Extract the [X, Y] coordinate from the center of the cell holding the provided text.  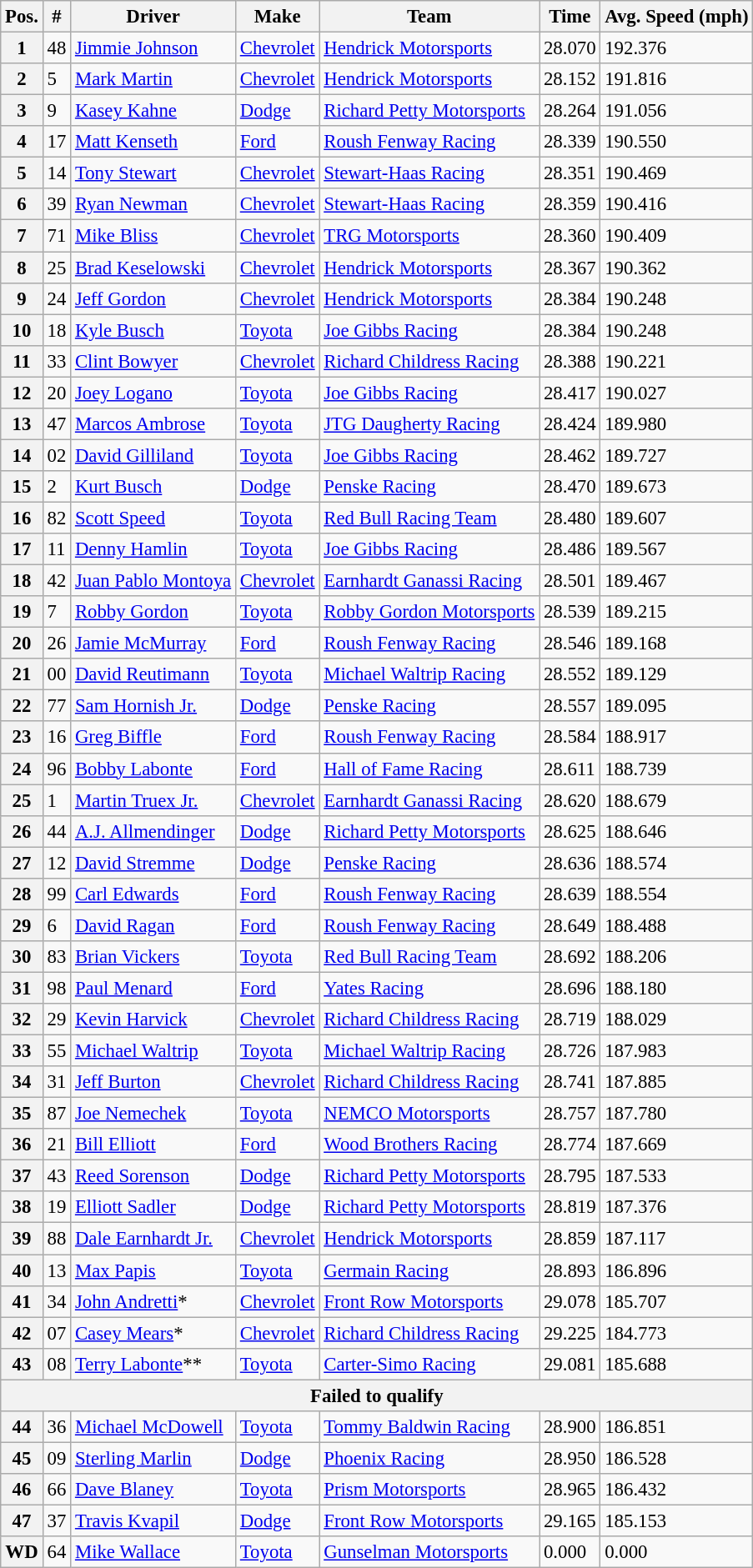
28.893 [570, 1270]
10 [22, 330]
187.117 [677, 1239]
188.646 [677, 831]
189.567 [677, 549]
190.409 [677, 236]
29.165 [570, 1520]
41 [22, 1301]
189.215 [677, 612]
187.533 [677, 1176]
28.819 [570, 1208]
Germain Racing [429, 1270]
189.095 [677, 706]
Gunselman Motorsports [429, 1552]
8 [22, 268]
189.607 [677, 518]
188.029 [677, 1019]
28.719 [570, 1019]
28.639 [570, 894]
189.129 [677, 674]
187.780 [677, 1114]
189.980 [677, 424]
191.056 [677, 111]
Robby Gordon Motorsports [429, 612]
Kyle Busch [153, 330]
187.885 [677, 1082]
88 [57, 1239]
Mike Bliss [153, 236]
71 [57, 236]
Dave Blaney [153, 1490]
28.584 [570, 738]
189.727 [677, 455]
Avg. Speed (mph) [677, 17]
184.773 [677, 1333]
WD [22, 1552]
Hall of Fame Racing [429, 769]
Reed Sorenson [153, 1176]
66 [57, 1490]
28.359 [570, 204]
Sterling Marlin [153, 1458]
187.376 [677, 1208]
188.679 [677, 800]
Tommy Baldwin Racing [429, 1427]
35 [22, 1114]
185.153 [677, 1520]
Scott Speed [153, 518]
28.388 [570, 361]
28.462 [570, 455]
28.264 [570, 111]
188.206 [677, 957]
28.696 [570, 988]
NEMCO Motorsports [429, 1114]
Max Papis [153, 1270]
Travis Kvapil [153, 1520]
28.726 [570, 1051]
Joe Nemechek [153, 1114]
190.027 [677, 393]
28.692 [570, 957]
Bobby Labonte [153, 769]
190.469 [677, 173]
Sam Hornish Jr. [153, 706]
55 [57, 1051]
Driver [153, 17]
48 [57, 48]
98 [57, 988]
Michael McDowell [153, 1427]
188.574 [677, 863]
190.362 [677, 268]
188.488 [677, 925]
Denny Hamlin [153, 549]
29.225 [570, 1333]
Phoenix Racing [429, 1458]
Ryan Newman [153, 204]
David Gilliland [153, 455]
Team [429, 17]
87 [57, 1114]
186.432 [677, 1490]
Bill Elliott [153, 1145]
28.360 [570, 236]
07 [57, 1333]
28.859 [570, 1239]
TRG Motorsports [429, 236]
28.557 [570, 706]
28.486 [570, 549]
188.917 [677, 738]
28.741 [570, 1082]
Kevin Harvick [153, 1019]
Elliott Sadler [153, 1208]
28.470 [570, 487]
28.339 [570, 142]
4 [22, 142]
John Andretti* [153, 1301]
28 [22, 894]
188.739 [677, 769]
Tony Stewart [153, 173]
29.081 [570, 1364]
Pos. [22, 17]
22 [22, 706]
28.620 [570, 800]
Clint Bowyer [153, 361]
Mike Wallace [153, 1552]
Mark Martin [153, 79]
46 [22, 1490]
Paul Menard [153, 988]
28.611 [570, 769]
192.376 [677, 48]
15 [22, 487]
28.546 [570, 644]
28.774 [570, 1145]
188.180 [677, 988]
186.896 [677, 1270]
40 [22, 1270]
Marcos Ambrose [153, 424]
27 [22, 863]
Kurt Busch [153, 487]
28.757 [570, 1114]
28.625 [570, 831]
28.070 [570, 48]
185.688 [677, 1364]
Juan Pablo Montoya [153, 581]
Carl Edwards [153, 894]
82 [57, 518]
190.221 [677, 361]
28.795 [570, 1176]
Dale Earnhardt Jr. [153, 1239]
28.900 [570, 1427]
David Stremme [153, 863]
David Ragan [153, 925]
Matt Kenseth [153, 142]
David Reutimann [153, 674]
Jeff Gordon [153, 298]
02 [57, 455]
191.816 [677, 79]
187.983 [677, 1051]
A.J. Allmendinger [153, 831]
08 [57, 1364]
28.417 [570, 393]
Robby Gordon [153, 612]
Brian Vickers [153, 957]
28.965 [570, 1490]
Wood Brothers Racing [429, 1145]
JTG Daugherty Racing [429, 424]
32 [22, 1019]
Martin Truex Jr. [153, 800]
189.673 [677, 487]
186.528 [677, 1458]
Joey Logano [153, 393]
Greg Biffle [153, 738]
190.550 [677, 142]
Brad Keselowski [153, 268]
189.168 [677, 644]
Carter-Simo Racing [429, 1364]
Prism Motorsports [429, 1490]
187.669 [677, 1145]
3 [22, 111]
28.950 [570, 1458]
28.367 [570, 268]
00 [57, 674]
28.649 [570, 925]
185.707 [677, 1301]
99 [57, 894]
28.480 [570, 518]
45 [22, 1458]
Yates Racing [429, 988]
188.554 [677, 894]
28.539 [570, 612]
28.351 [570, 173]
28.636 [570, 863]
28.501 [570, 581]
Terry Labonte** [153, 1364]
Jimmie Johnson [153, 48]
28.152 [570, 79]
83 [57, 957]
96 [57, 769]
23 [22, 738]
Failed to qualify [377, 1395]
189.467 [677, 581]
Jamie McMurray [153, 644]
Casey Mears* [153, 1333]
29.078 [570, 1301]
Jeff Burton [153, 1082]
Michael Waltrip [153, 1051]
190.416 [677, 204]
09 [57, 1458]
77 [57, 706]
38 [22, 1208]
64 [57, 1552]
28.552 [570, 674]
Time [570, 17]
Make [277, 17]
186.851 [677, 1427]
# [57, 17]
28.424 [570, 424]
Kasey Kahne [153, 111]
30 [22, 957]
